Find where the given text appears and provide that cell's center as (x, y) coordinate. 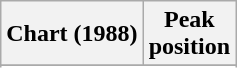
Peakposition (189, 34)
Chart (1988) (72, 34)
